Locate the cell with the specified text and output its [x, y] center coordinate. 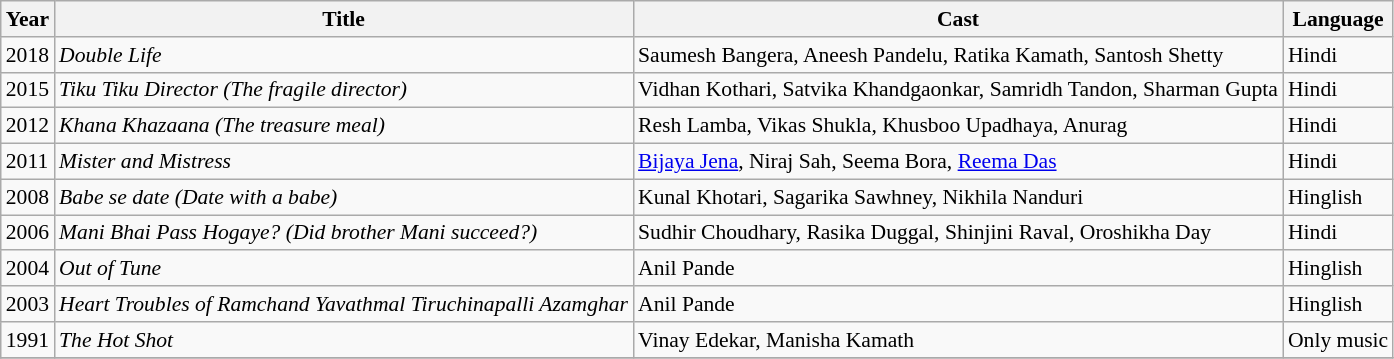
Heart Troubles of Ramchand Yavathmal Tiruchinapalli Azamghar [344, 304]
Vinay Edekar, Manisha Kamath [958, 340]
The Hot Shot [344, 340]
Sudhir Choudhary, Rasika Duggal, Shinjini Raval, Oroshikha Day [958, 233]
Year [28, 19]
Out of Tune [344, 269]
Bijaya Jena, Niraj Sah, Seema Bora, Reema Das [958, 162]
Only music [1338, 340]
Mani Bhai Pass Hogaye? (Did brother Mani succeed?) [344, 233]
Double Life [344, 55]
2006 [28, 233]
2015 [28, 90]
Title [344, 19]
2003 [28, 304]
Language [1338, 19]
2004 [28, 269]
Vidhan Kothari, Satvika Khandgaonkar, Samridh Tandon, Sharman Gupta [958, 90]
2011 [28, 162]
2012 [28, 126]
Mister and Mistress [344, 162]
Resh Lamba, Vikas Shukla, Khusboo Upadhaya, Anurag [958, 126]
1991 [28, 340]
Kunal Khotari, Sagarika Sawhney, Nikhila Nanduri [958, 197]
2018 [28, 55]
Saumesh Bangera, Aneesh Pandelu, Ratika Kamath, Santosh Shetty [958, 55]
Khana Khazaana (The treasure meal) [344, 126]
Babe se date (Date with a babe) [344, 197]
Tiku Tiku Director (The fragile director) [344, 90]
2008 [28, 197]
Cast [958, 19]
